Return the [X, Y] coordinate for the center point of the cell that contains the specified text.  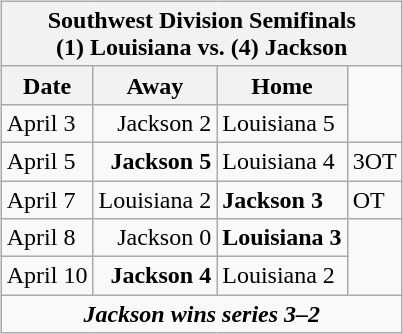
OT [374, 199]
Jackson wins series 3–2 [202, 314]
April 3 [47, 123]
April 7 [47, 199]
Jackson 0 [155, 238]
Louisiana 3 [282, 238]
Southwest Division Semifinals(1) Louisiana vs. (4) Jackson [202, 34]
3OT [374, 161]
Louisiana 5 [282, 123]
Home [282, 85]
Away [155, 85]
Date [47, 85]
April 5 [47, 161]
Louisiana 4 [282, 161]
Jackson 5 [155, 161]
April 10 [47, 276]
Jackson 4 [155, 276]
Jackson 2 [155, 123]
April 8 [47, 238]
Jackson 3 [282, 199]
